Search for the cell housing the specified text and yield its [X, Y] center coordinate. 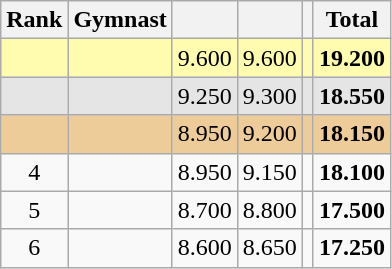
18.100 [352, 172]
8.600 [204, 248]
9.250 [204, 96]
8.650 [270, 248]
18.550 [352, 96]
17.250 [352, 248]
9.200 [270, 134]
19.200 [352, 58]
6 [34, 248]
Rank [34, 20]
17.500 [352, 210]
Gymnast [120, 20]
9.150 [270, 172]
5 [34, 210]
9.300 [270, 96]
8.800 [270, 210]
4 [34, 172]
Total [352, 20]
8.700 [204, 210]
18.150 [352, 134]
